Output the (X, Y) coordinate of the center of the cell containing the given text.  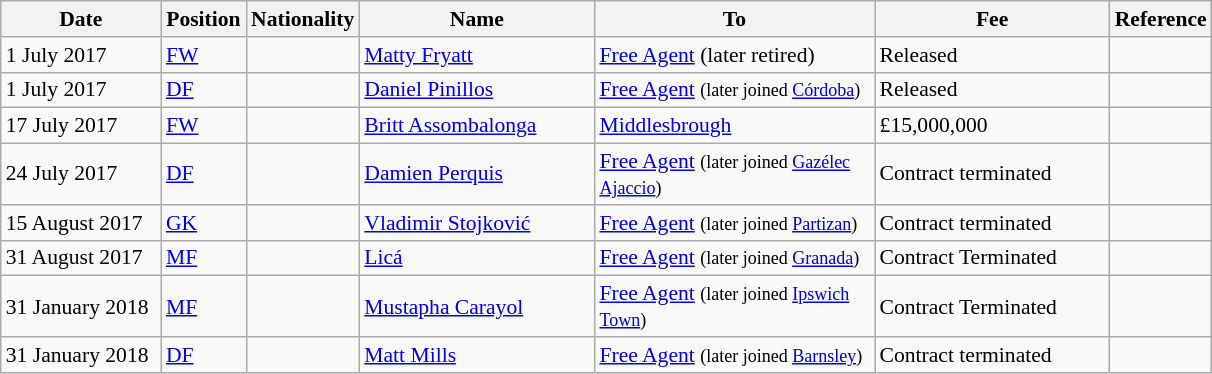
Reference (1161, 19)
To (734, 19)
Free Agent (later joined Córdoba) (734, 90)
Name (476, 19)
Free Agent (later joined Gazélec Ajaccio) (734, 174)
Free Agent (later joined Ipswich Town) (734, 306)
£15,000,000 (992, 126)
31 August 2017 (81, 258)
Free Agent (later retired) (734, 55)
Fee (992, 19)
15 August 2017 (81, 223)
Date (81, 19)
Damien Perquis (476, 174)
Free Agent (later joined Granada) (734, 258)
Mustapha Carayol (476, 306)
Nationality (302, 19)
GK (204, 223)
Matty Fryatt (476, 55)
Licá (476, 258)
Daniel Pinillos (476, 90)
Vladimir Stojković (476, 223)
Position (204, 19)
Britt Assombalonga (476, 126)
Matt Mills (476, 355)
Free Agent (later joined Partizan) (734, 223)
Free Agent (later joined Barnsley) (734, 355)
17 July 2017 (81, 126)
Middlesbrough (734, 126)
24 July 2017 (81, 174)
